Determine the [X, Y] coordinate at the center of the cell enclosing the given text.  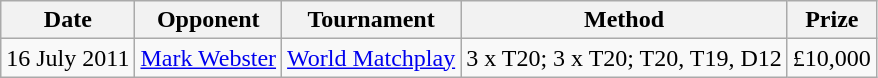
Tournament [372, 20]
World Matchplay [372, 58]
3 x T20; 3 x T20; T20, T19, D12 [624, 58]
Opponent [208, 20]
Mark Webster [208, 58]
Date [68, 20]
16 July 2011 [68, 58]
£10,000 [832, 58]
Prize [832, 20]
Method [624, 20]
